Provide the [x, y] coordinate of the cell's center where the given text is located.  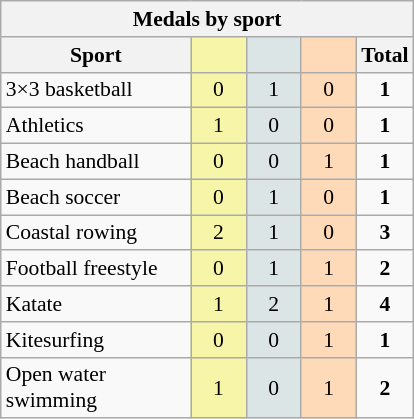
Open water swimming [96, 388]
Medals by sport [208, 19]
Kitesurfing [96, 340]
Athletics [96, 126]
Katate [96, 304]
3×3 basketball [96, 90]
Football freestyle [96, 269]
Coastal rowing [96, 233]
Sport [96, 55]
Beach handball [96, 162]
4 [384, 304]
Beach soccer [96, 197]
3 [384, 233]
Total [384, 55]
